Scan for the cell matching the given text and deliver its [x, y] coordinate at center. 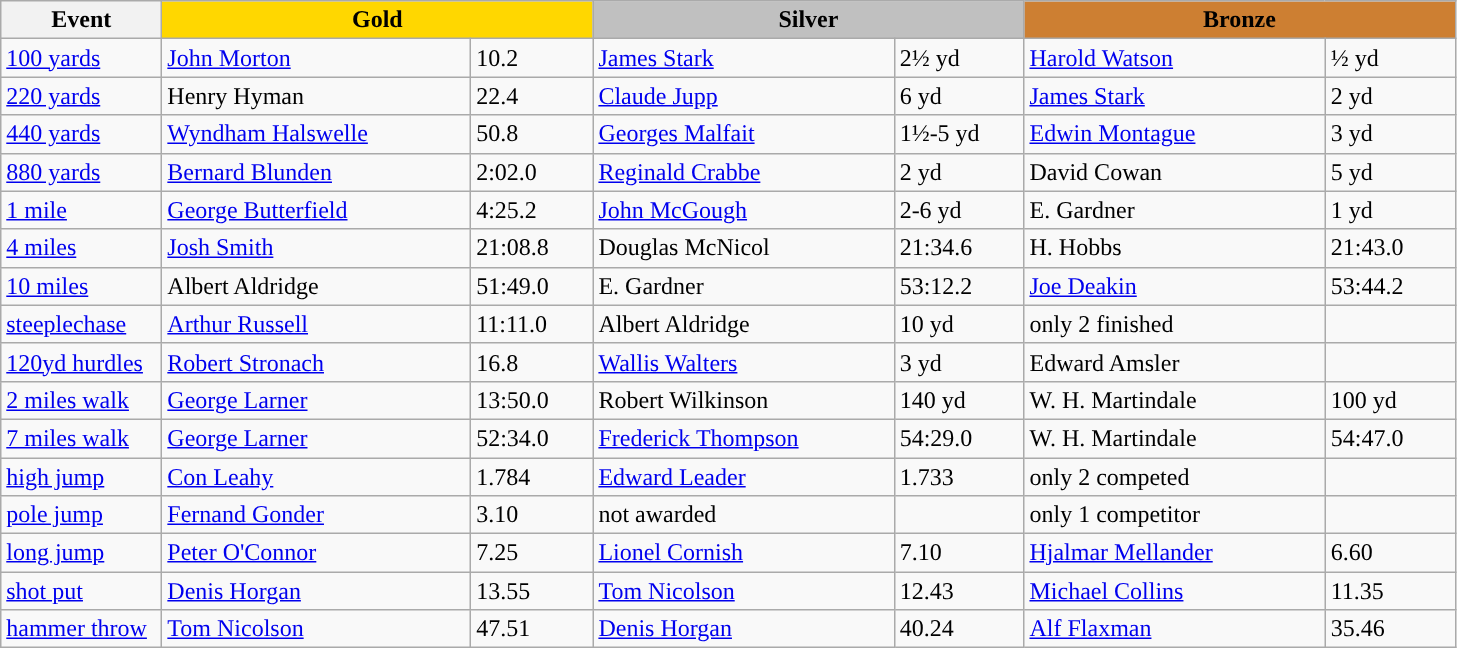
16.8 [532, 362]
Arthur Russell [316, 324]
Robert Stronach [316, 362]
11:11.0 [532, 324]
10 miles [82, 286]
Peter O'Connor [316, 553]
1½-5 yd [959, 134]
John McGough [744, 210]
13.55 [532, 591]
2:02.0 [532, 172]
only 2 competed [1174, 477]
pole jump [82, 515]
4:25.2 [532, 210]
13:50.0 [532, 400]
21:34.6 [959, 248]
50.8 [532, 134]
2 miles walk [82, 400]
2-6 yd [959, 210]
only 2 finished [1174, 324]
12.43 [959, 591]
52:34.0 [532, 438]
6.60 [1390, 553]
Wallis Walters [744, 362]
Fernand Gonder [316, 515]
Con Leahy [316, 477]
Frederick Thompson [744, 438]
Lionel Cornish [744, 553]
220 yards [82, 96]
Event [82, 20]
880 yards [82, 172]
21:43.0 [1390, 248]
hammer throw [82, 629]
Josh Smith [316, 248]
53:44.2 [1390, 286]
shot put [82, 591]
54:47.0 [1390, 438]
35.46 [1390, 629]
Douglas McNicol [744, 248]
Georges Malfait [744, 134]
Reginald Crabbe [744, 172]
1 yd [1390, 210]
5 yd [1390, 172]
6 yd [959, 96]
Edwin Montague [1174, 134]
440 yards [82, 134]
David Cowan [1174, 172]
10.2 [532, 58]
Bronze [1240, 20]
high jump [82, 477]
Michael Collins [1174, 591]
Wyndham Halswelle [316, 134]
only 1 competitor [1174, 515]
Edward Leader [744, 477]
40.24 [959, 629]
Harold Watson [1174, 58]
7 miles walk [82, 438]
John Morton [316, 58]
steeplechase [82, 324]
54:29.0 [959, 438]
1.784 [532, 477]
1.733 [959, 477]
4 miles [82, 248]
Joe Deakin [1174, 286]
2½ yd [959, 58]
3.10 [532, 515]
22.4 [532, 96]
Claude Jupp [744, 96]
140 yd [959, 400]
Gold [378, 20]
½ yd [1390, 58]
Edward Amsler [1174, 362]
Robert Wilkinson [744, 400]
7.25 [532, 553]
7.10 [959, 553]
Silver [808, 20]
53:12.2 [959, 286]
H. Hobbs [1174, 248]
21:08.8 [532, 248]
51:49.0 [532, 286]
10 yd [959, 324]
George Butterfield [316, 210]
Alf Flaxman [1174, 629]
long jump [82, 553]
not awarded [744, 515]
100 yards [82, 58]
11.35 [1390, 591]
Bernard Blunden [316, 172]
Hjalmar Mellander [1174, 553]
120yd hurdles [82, 362]
47.51 [532, 629]
1 mile [82, 210]
100 yd [1390, 400]
Henry Hyman [316, 96]
